Scan for the cell matching the given text and deliver its (X, Y) coordinate at center. 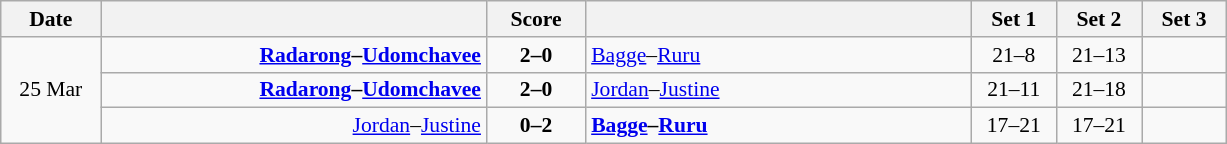
21–13 (1098, 55)
25 Mar (51, 90)
21–18 (1098, 90)
21–8 (1014, 55)
0–2 (536, 126)
Score (536, 19)
Set 1 (1014, 19)
21–11 (1014, 90)
Set 2 (1098, 19)
Date (51, 19)
Set 3 (1184, 19)
